Determine the [x, y] coordinate at the center of the cell enclosing the given text.  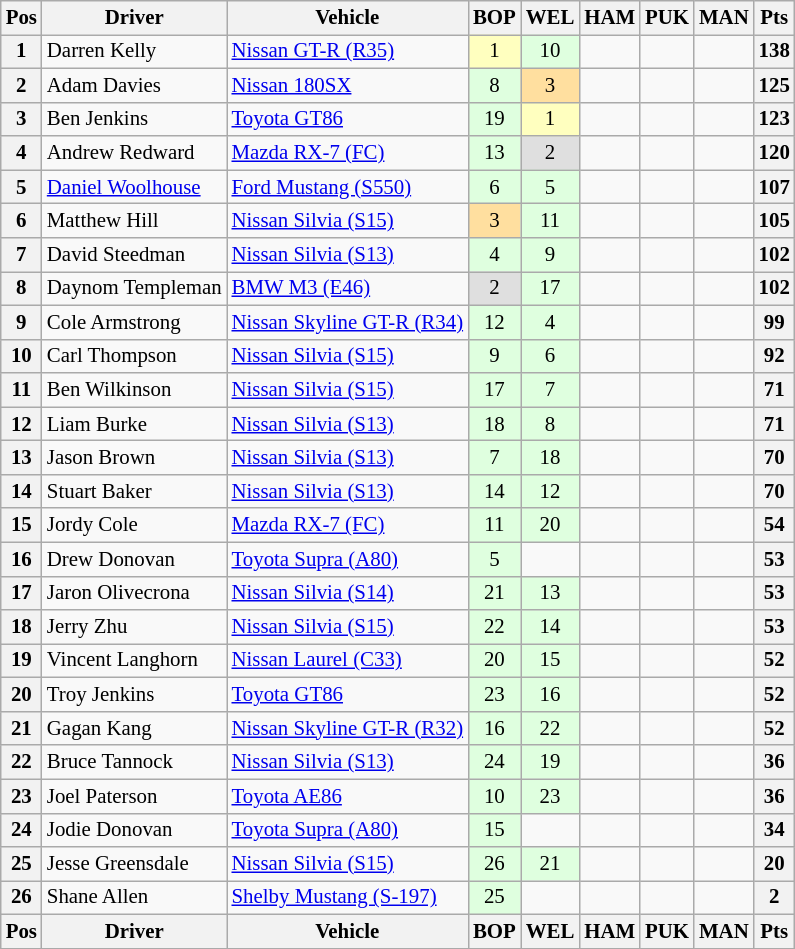
Carl Thompson [134, 356]
Joel Paterson [134, 796]
Drew Donovan [134, 559]
Cole Armstrong [134, 322]
Ben Wilkinson [134, 390]
123 [774, 119]
Shelby Mustang (S-197) [348, 898]
125 [774, 85]
Ford Mustang (S550) [348, 187]
120 [774, 153]
Daniel Woolhouse [134, 187]
Bruce Tannock [134, 762]
138 [774, 51]
Nissan 180SX [348, 85]
Daynom Templeman [134, 288]
Troy Jenkins [134, 695]
Liam Burke [134, 424]
Adam Davies [134, 85]
Jason Brown [134, 458]
Jaron Olivecrona [134, 593]
105 [774, 221]
Vincent Langhorn [134, 661]
Shane Allen [134, 898]
Darren Kelly [134, 51]
Nissan Skyline GT-R (R34) [348, 322]
54 [774, 525]
Nissan GT-R (R35) [348, 51]
Jesse Greensdale [134, 864]
Jordy Cole [134, 525]
Nissan Skyline GT-R (R32) [348, 728]
99 [774, 322]
Jerry Zhu [134, 627]
Nissan Laurel (C33) [348, 661]
Ben Jenkins [134, 119]
Matthew Hill [134, 221]
34 [774, 830]
Andrew Redward [134, 153]
107 [774, 187]
BMW M3 (E46) [348, 288]
92 [774, 356]
David Steedman [134, 255]
Stuart Baker [134, 491]
Nissan Silvia (S14) [348, 593]
Jodie Donovan [134, 830]
Gagan Kang [134, 728]
Toyota AE86 [348, 796]
